For the text-containing cell, return its midpoint in [x, y] coordinate format. 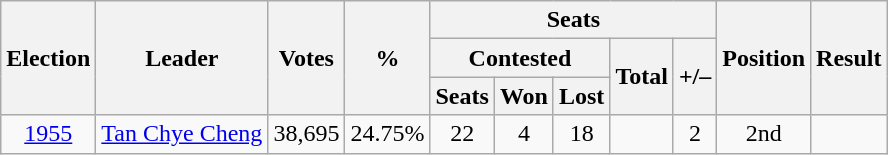
2nd [764, 134]
Election [48, 58]
Position [764, 58]
Result [849, 58]
Total [642, 77]
+/– [694, 77]
1955 [48, 134]
22 [462, 134]
Lost [581, 96]
Votes [306, 58]
4 [524, 134]
Leader [182, 58]
Tan Chye Cheng [182, 134]
Won [524, 96]
Contested [520, 58]
% [388, 58]
2 [694, 134]
18 [581, 134]
38,695 [306, 134]
24.75% [388, 134]
